Return (X, Y) of the center of cell containing provided text 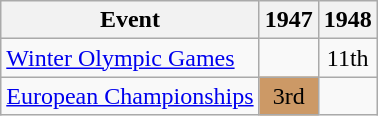
1947 (288, 20)
Winter Olympic Games (130, 58)
Event (130, 20)
1948 (348, 20)
European Championships (130, 96)
3rd (288, 96)
11th (348, 58)
